Locate the cell with the specified text and output its [X, Y] center coordinate. 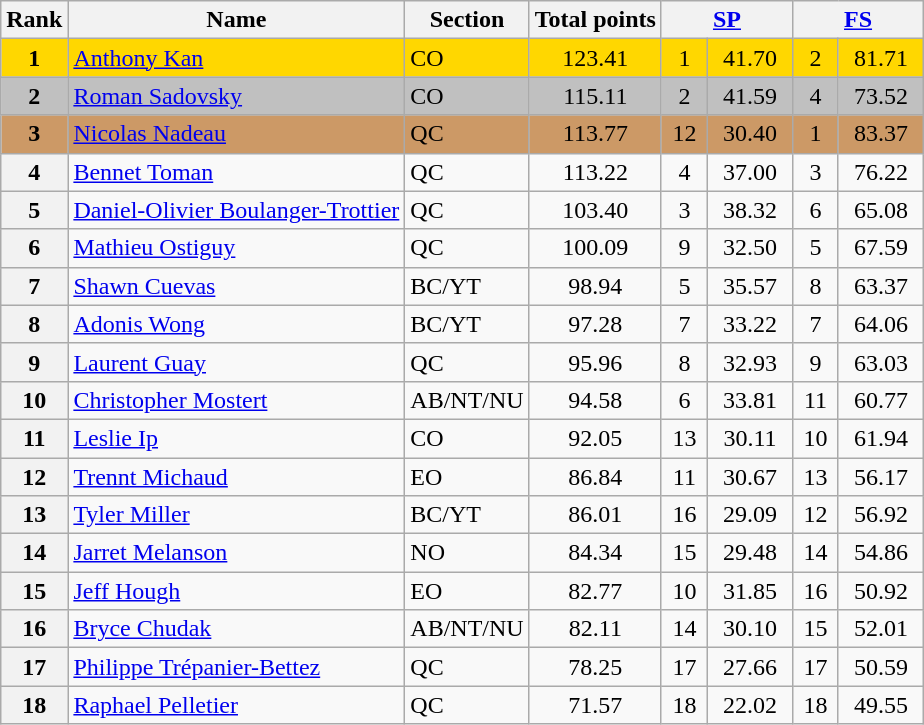
31.85 [750, 591]
50.92 [880, 591]
38.32 [750, 210]
SP [726, 20]
Bennet Toman [236, 172]
63.37 [880, 286]
41.59 [750, 96]
50.59 [880, 667]
56.17 [880, 477]
76.22 [880, 172]
71.57 [595, 705]
115.11 [595, 96]
84.34 [595, 553]
30.40 [750, 134]
82.77 [595, 591]
60.77 [880, 400]
113.77 [595, 134]
Philippe Trépanier-Bettez [236, 667]
Name [236, 20]
Laurent Guay [236, 362]
Nicolas Nadeau [236, 134]
33.81 [750, 400]
94.58 [595, 400]
78.25 [595, 667]
92.05 [595, 438]
Tyler Miller [236, 515]
Roman Sadovsky [236, 96]
63.03 [880, 362]
Daniel-Olivier Boulanger-Trottier [236, 210]
61.94 [880, 438]
35.57 [750, 286]
NO [467, 553]
30.10 [750, 629]
83.37 [880, 134]
Adonis Wong [236, 324]
33.22 [750, 324]
113.22 [595, 172]
22.02 [750, 705]
32.93 [750, 362]
95.96 [595, 362]
Rank [34, 20]
29.09 [750, 515]
49.55 [880, 705]
123.41 [595, 58]
FS [858, 20]
97.28 [595, 324]
30.67 [750, 477]
86.84 [595, 477]
27.66 [750, 667]
98.94 [595, 286]
Bryce Chudak [236, 629]
67.59 [880, 248]
73.52 [880, 96]
37.00 [750, 172]
Section [467, 20]
Raphael Pelletier [236, 705]
29.48 [750, 553]
56.92 [880, 515]
Anthony Kan [236, 58]
Jeff Hough [236, 591]
54.86 [880, 553]
Shawn Cuevas [236, 286]
82.11 [595, 629]
65.08 [880, 210]
81.71 [880, 58]
Trennt Michaud [236, 477]
41.70 [750, 58]
Christopher Mostert [236, 400]
Jarret Melanson [236, 553]
103.40 [595, 210]
100.09 [595, 248]
52.01 [880, 629]
Total points [595, 20]
30.11 [750, 438]
32.50 [750, 248]
Leslie Ip [236, 438]
Mathieu Ostiguy [236, 248]
64.06 [880, 324]
86.01 [595, 515]
